Capture the cell that displays the provided text and extract its (x, y) central coordinate. 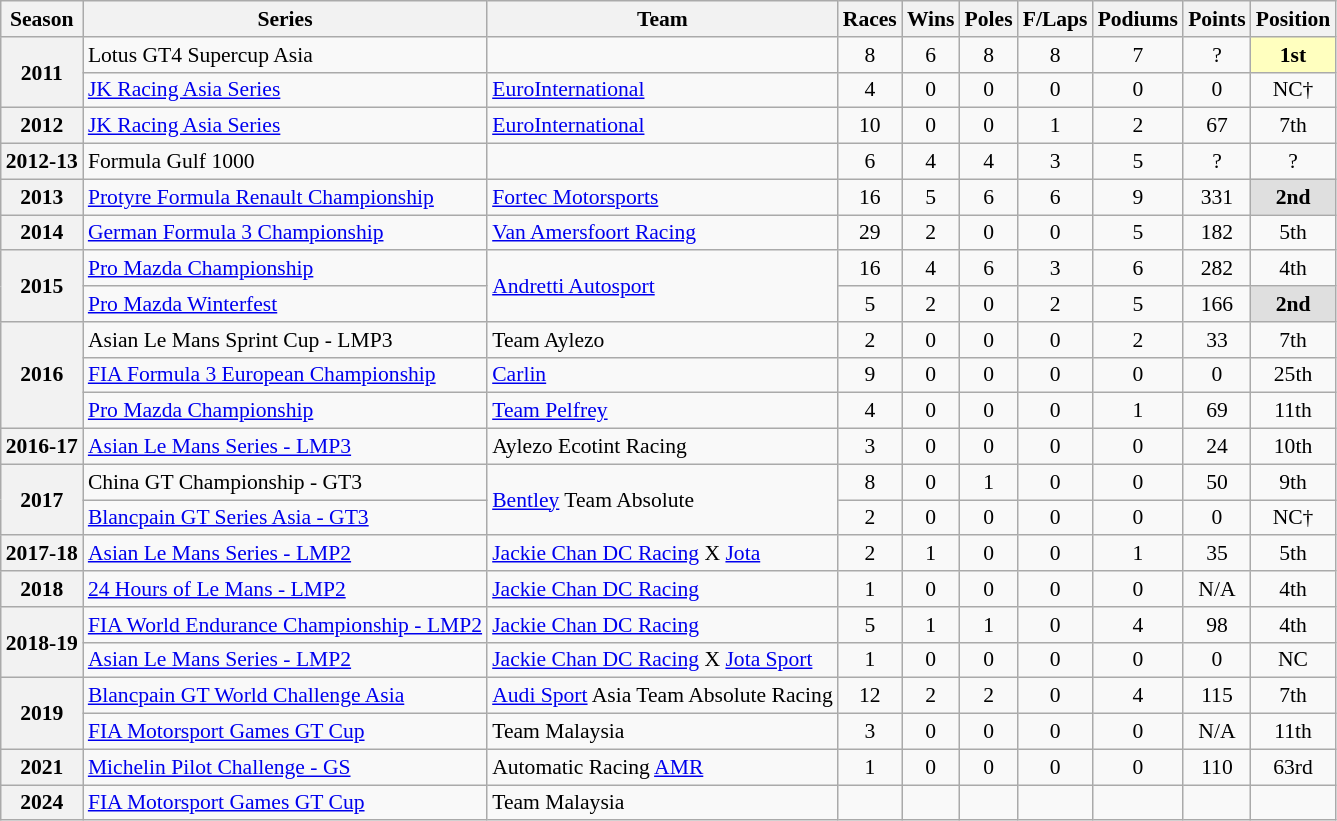
Jackie Chan DC Racing X Jota (662, 554)
NC (1293, 660)
166 (1217, 304)
2013 (42, 197)
282 (1217, 269)
FIA Formula 3 European Championship (285, 375)
2018 (42, 589)
German Formula 3 Championship (285, 233)
2016 (42, 376)
67 (1217, 126)
Bentley Team Absolute (662, 500)
12 (870, 696)
Formula Gulf 1000 (285, 162)
24 Hours of Le Mans - LMP2 (285, 589)
Season (42, 19)
2011 (42, 72)
Team (662, 19)
33 (1217, 340)
115 (1217, 696)
Team Pelfrey (662, 411)
2016-17 (42, 447)
1st (1293, 55)
2015 (42, 286)
182 (1217, 233)
Pro Mazda Winterfest (285, 304)
F/Laps (1056, 19)
29 (870, 233)
Asian Le Mans Series - LMP3 (285, 447)
Jackie Chan DC Racing X Jota Sport (662, 660)
24 (1217, 447)
Van Amersfoort Racing (662, 233)
Andretti Autosport (662, 286)
50 (1217, 482)
Lotus GT4 Supercup Asia (285, 55)
2017-18 (42, 554)
Blancpain GT Series Asia - GT3 (285, 518)
Wins (931, 19)
Protyre Formula Renault Championship (285, 197)
Races (870, 19)
Carlin (662, 375)
Fortec Motorsports (662, 197)
Points (1217, 19)
2012-13 (42, 162)
110 (1217, 767)
25th (1293, 375)
2017 (42, 500)
Team Aylezo (662, 340)
FIA World Endurance Championship - LMP2 (285, 625)
Automatic Racing AMR (662, 767)
Podiums (1138, 19)
Michelin Pilot Challenge - GS (285, 767)
2018-19 (42, 642)
9th (1293, 482)
Aylezo Ecotint Racing (662, 447)
2012 (42, 126)
10 (870, 126)
Audi Sport Asia Team Absolute Racing (662, 696)
Asian Le Mans Sprint Cup - LMP3 (285, 340)
2014 (42, 233)
China GT Championship - GT3 (285, 482)
69 (1217, 411)
2021 (42, 767)
Series (285, 19)
98 (1217, 625)
331 (1217, 197)
63rd (1293, 767)
Blancpain GT World Challenge Asia (285, 696)
Poles (989, 19)
2024 (42, 803)
Position (1293, 19)
2019 (42, 714)
10th (1293, 447)
35 (1217, 554)
7 (1138, 55)
